Output the [X, Y] coordinate of the center of the cell containing the given text.  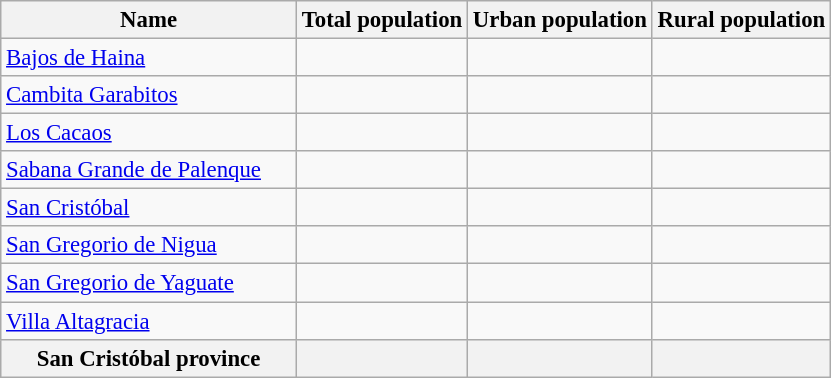
Urban population [560, 20]
Cambita Garabitos [149, 95]
San Gregorio de Yaguate [149, 283]
Los Cacaos [149, 133]
Bajos de Haina [149, 58]
Total population [382, 20]
Sabana Grande de Palenque [149, 170]
Villa Altagracia [149, 321]
San Cristóbal [149, 208]
Rural population [741, 20]
San Gregorio de Nigua [149, 245]
Name [149, 20]
San Cristóbal province [149, 358]
